Detect which cell encompasses the target text, then output its [x, y] center coordinate. 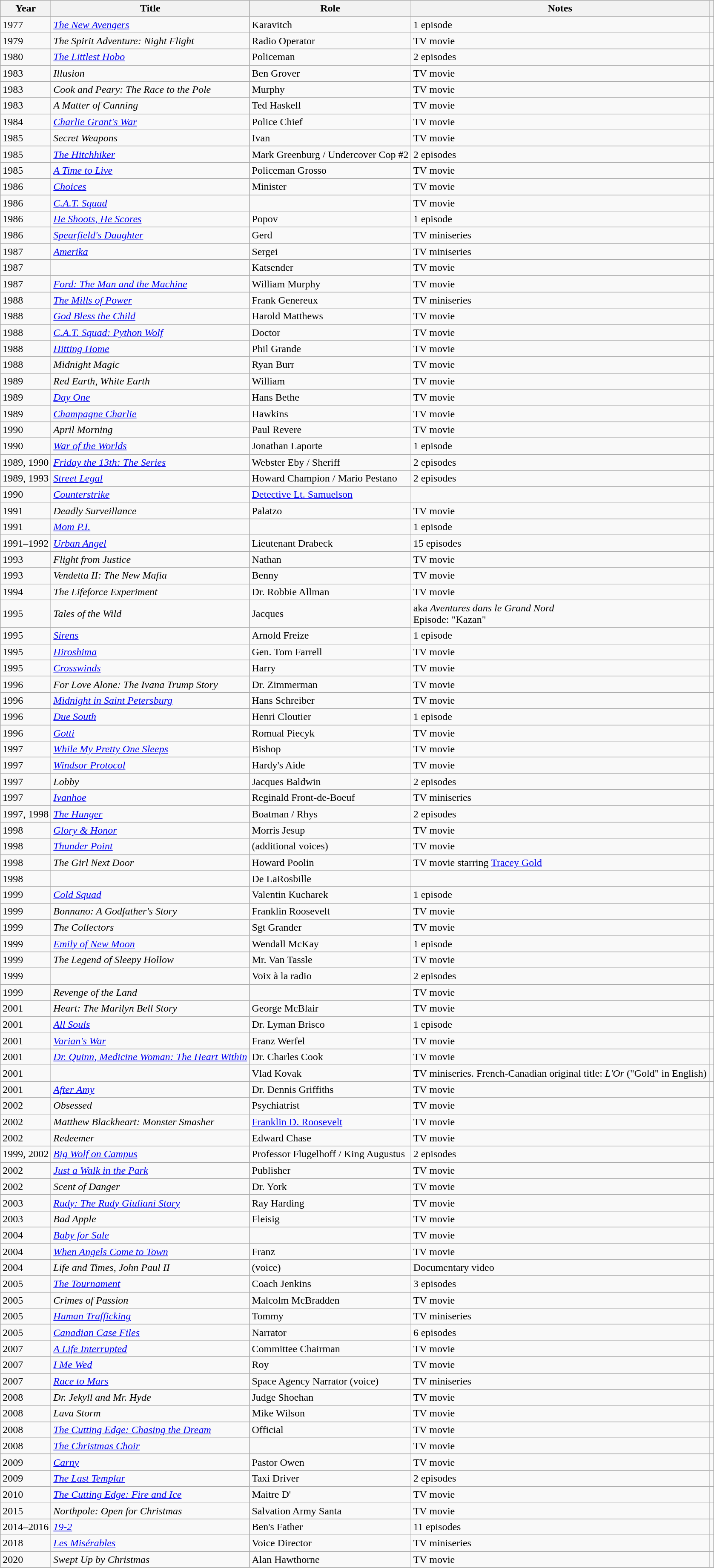
Karavitch [330, 25]
Windsor Protocol [150, 765]
Psychiatrist [330, 1106]
Bad Apple [150, 1219]
1999, 2002 [26, 1154]
1980 [26, 57]
C.A.T. Squad [150, 203]
Morris Jesup [330, 830]
Revenge of the Land [150, 992]
Frank Genereux [330, 300]
Human Trafficking [150, 1316]
Midnight in Saint Petersburg [150, 700]
Just a Walk in the Park [150, 1170]
Big Wolf on Campus [150, 1154]
Franklin D. Roosevelt [330, 1122]
The New Avengers [150, 25]
A Matter of Cunning [150, 106]
Dr. Robbie Allman [330, 592]
Cold Squad [150, 895]
Gerd [330, 235]
Jonathan Laporte [330, 446]
Palatzo [330, 511]
Harold Matthews [330, 316]
Deadly Surveillance [150, 511]
1979 [26, 41]
Role [330, 9]
Space Agency Narrator (voice) [330, 1381]
Policeman Grosso [330, 170]
Hawkins [330, 413]
Detective Lt. Samuelson [330, 495]
Radio Operator [330, 41]
Red Earth, White Earth [150, 381]
Life and Times, John Paul II [150, 1268]
1997, 1998 [26, 814]
2014–2016 [26, 1527]
War of the Worlds [150, 446]
Katsender [330, 268]
Sirens [150, 636]
Hardy's Aide [330, 765]
Pastor Owen [330, 1462]
The Littlest Hobo [150, 57]
Dr. Charles Cook [330, 1057]
Maitre D' [330, 1494]
Crosswinds [150, 668]
2010 [26, 1494]
Swept Up by Christmas [150, 1559]
Doctor [330, 333]
(voice) [330, 1268]
He Shoots, He Scores [150, 219]
Coach Jenkins [330, 1284]
Hiroshima [150, 652]
Police Chief [330, 122]
(additional voices) [330, 846]
Alan Hawthorne [330, 1559]
Voix à la radio [330, 976]
Flight from Justice [150, 559]
Franz Werfel [330, 1041]
2015 [26, 1511]
Dr. Quinn, Medicine Woman: The Heart Within [150, 1057]
Title [150, 9]
3 episodes [560, 1284]
Roy [330, 1365]
William Murphy [330, 284]
C.A.T. Squad: Python Wolf [150, 333]
Howard Poolin [330, 863]
The Collectors [150, 927]
aka Aventures dans le Grand NordEpisode: "Kazan" [560, 614]
Benny [330, 576]
Year [26, 9]
Voice Director [330, 1543]
1984 [26, 122]
Vendetta II: The New Mafia [150, 576]
Sergei [330, 252]
Committee Chairman [330, 1349]
Canadian Case Files [150, 1333]
1989, 1993 [26, 479]
Franz [330, 1251]
God Bless the Child [150, 316]
Nathan [330, 559]
The Tournament [150, 1284]
Franklin Roosevelt [330, 911]
Minister [330, 186]
Reginald Front-de-Boeuf [330, 798]
Spearfield's Daughter [150, 235]
Notes [560, 9]
Illusion [150, 73]
Cook and Peary: The Race to the Pole [150, 89]
1994 [26, 592]
Mr. Van Tassle [330, 960]
Harry [330, 668]
Edward Chase [330, 1138]
Ben's Father [330, 1527]
For Love Alone: The Ivana Trump Story [150, 684]
Howard Champion / Mario Pestano [330, 479]
Heart: The Marilyn Bell Story [150, 1009]
Professor Flugelhoff / King Augustus [330, 1154]
Dr. Jekyll and Mr. Hyde [150, 1397]
Ted Haskell [330, 106]
Lava Storm [150, 1413]
Bonnano: A Godfather's Story [150, 911]
Gen. Tom Farrell [330, 652]
Popov [330, 219]
Salvation Army Santa [330, 1511]
Gotti [150, 733]
Street Legal [150, 479]
Scent of Danger [150, 1187]
Documentary video [560, 1268]
Tales of the Wild [150, 614]
Counterstrike [150, 495]
Matthew Blackheart: Monster Smasher [150, 1122]
Publisher [330, 1170]
William [330, 381]
The Mills of Power [150, 300]
Friday the 13th: The Series [150, 462]
1989, 1990 [26, 462]
Policeman [330, 57]
2020 [26, 1559]
Ivanhoe [150, 798]
Paul Revere [330, 430]
Choices [150, 186]
The Spirit Adventure: Night Flight [150, 41]
1991–1992 [26, 543]
Dr. Zimmerman [330, 684]
Mike Wilson [330, 1413]
Northpole: Open for Christmas [150, 1511]
Emily of New Moon [150, 943]
Hans Bethe [330, 397]
TV miniseries. French-Canadian original title: L'Or ("Gold" in English) [560, 1073]
Amerika [150, 252]
Sgt Grander [330, 927]
19-2 [150, 1527]
Race to Mars [150, 1381]
Fleisig [330, 1219]
Midnight Magic [150, 365]
Les Misérables [150, 1543]
Obsessed [150, 1106]
Wendall McKay [330, 943]
Day One [150, 397]
Malcolm McBradden [330, 1300]
Ford: The Man and the Machine [150, 284]
Murphy [330, 89]
Baby for Sale [150, 1235]
Tommy [330, 1316]
Ryan Burr [330, 365]
Official [330, 1430]
Due South [150, 717]
The Girl Next Door [150, 863]
Secret Weapons [150, 138]
Ben Grover [330, 73]
The Christmas Choir [150, 1446]
Vlad Kovak [330, 1073]
Mark Greenburg / Undercover Cop #2 [330, 154]
George McBlair [330, 1009]
Urban Angel [150, 543]
Lobby [150, 782]
Romual Piecyk [330, 733]
Thunder Point [150, 846]
Arnold Freize [330, 636]
Dr. Dennis Griffiths [330, 1089]
April Morning [150, 430]
Crimes of Passion [150, 1300]
A Life Interrupted [150, 1349]
Rudy: The Rudy Giuliani Story [150, 1203]
The Last Templar [150, 1478]
Dr. Lyman Brisco [330, 1025]
All Souls [150, 1025]
Narrator [330, 1333]
Boatman / Rhys [330, 814]
After Amy [150, 1089]
11 episodes [560, 1527]
Jacques Baldwin [330, 782]
Ivan [330, 138]
Mom P.I. [150, 527]
Lieutenant Drabeck [330, 543]
Bishop [330, 749]
TV movie starring Tracey Gold [560, 863]
The Legend of Sleepy Hollow [150, 960]
While My Pretty One Sleeps [150, 749]
Champagne Charlie [150, 413]
6 episodes [560, 1333]
Hans Schreiber [330, 700]
The Lifeforce Experiment [150, 592]
The Hunger [150, 814]
Glory & Honor [150, 830]
Ray Harding [330, 1203]
Webster Eby / Sheriff [330, 462]
15 episodes [560, 543]
1977 [26, 25]
2018 [26, 1543]
Varian's War [150, 1041]
Taxi Driver [330, 1478]
Phil Grande [330, 349]
Dr. York [330, 1187]
The Cutting Edge: Chasing the Dream [150, 1430]
Judge Shoehan [330, 1397]
Henri Cloutier [330, 717]
Hitting Home [150, 349]
Carny [150, 1462]
The Cutting Edge: Fire and Ice [150, 1494]
De LaRosbille [330, 879]
The Hitchhiker [150, 154]
Charlie Grant's War [150, 122]
When Angels Come to Town [150, 1251]
Redeemer [150, 1138]
Valentin Kucharek [330, 895]
Jacques [330, 614]
A Time to Live [150, 170]
I Me Wed [150, 1365]
